Search for the cell housing the specified text and yield its [X, Y] center coordinate. 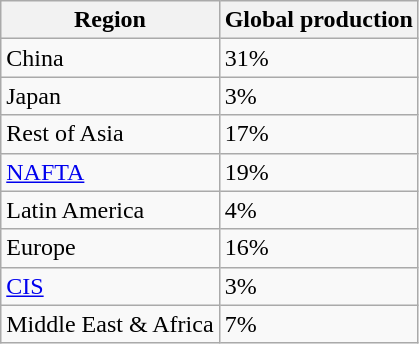
7% [318, 324]
16% [318, 248]
Region [110, 20]
19% [318, 172]
Middle East & Africa [110, 324]
Japan [110, 96]
NAFTA [110, 172]
Latin America [110, 210]
31% [318, 58]
Europe [110, 248]
Global production [318, 20]
China [110, 58]
CIS [110, 286]
Rest of Asia [110, 134]
17% [318, 134]
4% [318, 210]
